Pinpoint the cell where the given text exists, returning its [X, Y] midpoint coordinate. 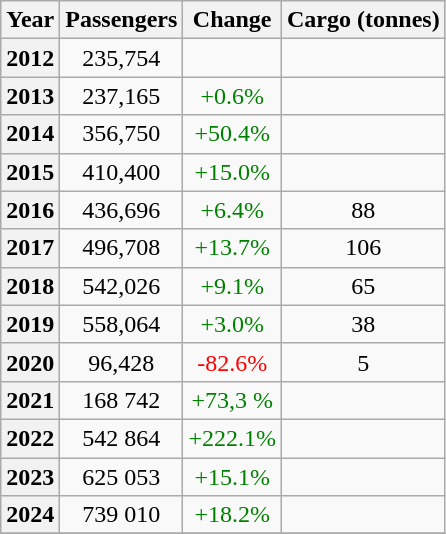
+18.2% [232, 515]
2015 [30, 172]
168 742 [122, 400]
496,708 [122, 248]
Year [30, 20]
Cargo (tonnes) [363, 20]
2013 [30, 96]
2016 [30, 210]
38 [363, 324]
356,750 [122, 134]
5 [363, 362]
542,026 [122, 286]
2022 [30, 438]
2023 [30, 477]
+15.0% [232, 172]
2024 [30, 515]
Passengers [122, 20]
+3.0% [232, 324]
542 864 [122, 438]
-82.6% [232, 362]
65 [363, 286]
2020 [30, 362]
2019 [30, 324]
Change [232, 20]
+222.1% [232, 438]
2018 [30, 286]
88 [363, 210]
+6.4% [232, 210]
+0.6% [232, 96]
+50.4% [232, 134]
+9.1% [232, 286]
410,400 [122, 172]
558,064 [122, 324]
106 [363, 248]
96,428 [122, 362]
625 053 [122, 477]
+15.1% [232, 477]
2021 [30, 400]
436,696 [122, 210]
+73,3 % [232, 400]
2014 [30, 134]
2017 [30, 248]
739 010 [122, 515]
237,165 [122, 96]
235,754 [122, 58]
2012 [30, 58]
+13.7% [232, 248]
